Capture the cell that displays the provided text and extract its [x, y] central coordinate. 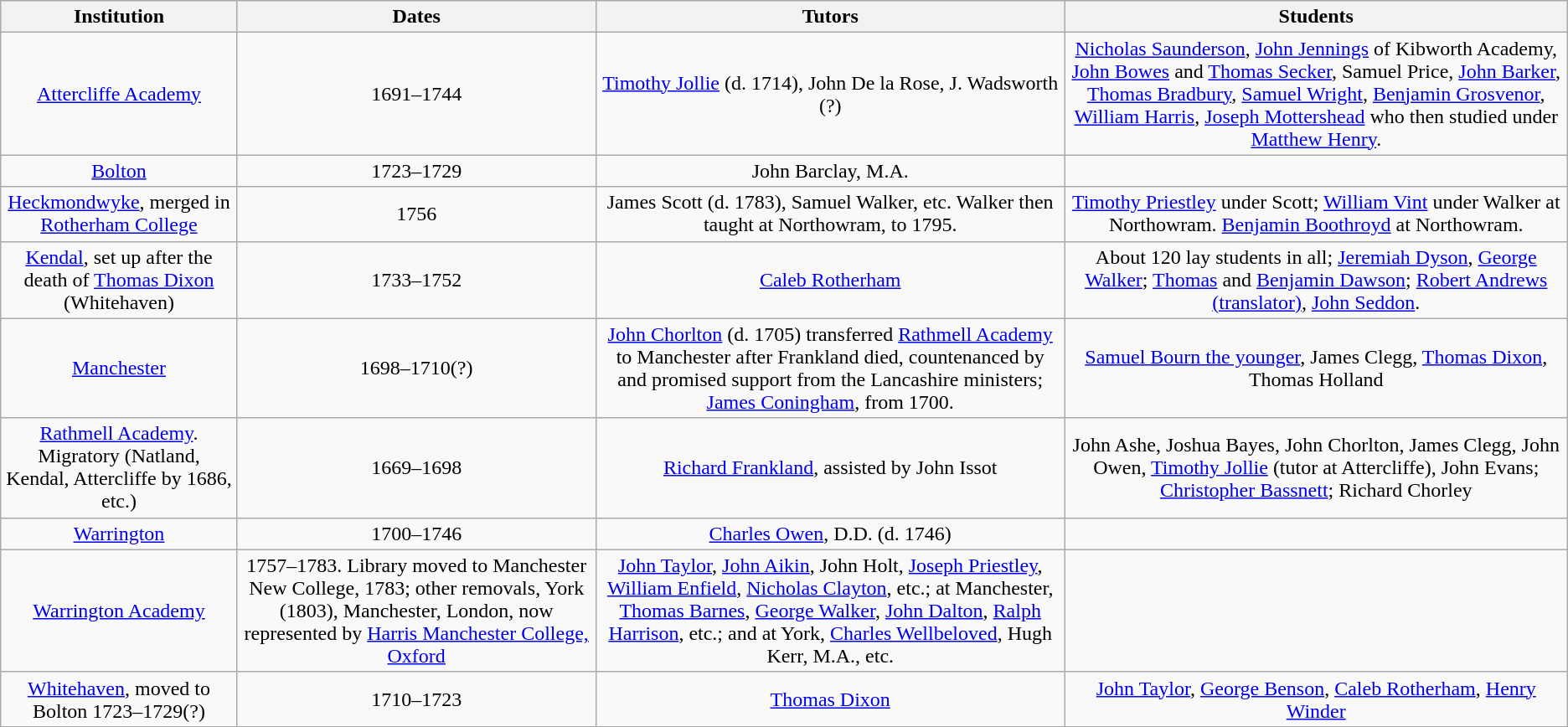
Whitehaven, moved to Bolton 1723–1729(?) [119, 699]
1710–1723 [416, 699]
Manchester [119, 369]
John Barclay, M.A. [830, 171]
Thomas Dixon [830, 699]
Timothy Jollie (d. 1714), John De la Rose, J. Wadsworth (?) [830, 94]
1733–1752 [416, 280]
1723–1729 [416, 171]
1669–1698 [416, 467]
Samuel Bourn the younger, James Clegg, Thomas Dixon, Thomas Holland [1316, 369]
1756 [416, 214]
Richard Frankland, assisted by John Issot [830, 467]
About 120 lay students in all; Jeremiah Dyson, George Walker; Thomas and Benjamin Dawson; Robert Andrews (translator), John Seddon. [1316, 280]
Timothy Priestley under Scott; William Vint under Walker at Northowram. Benjamin Boothroyd at Northowram. [1316, 214]
1691–1744 [416, 94]
Tutors [830, 17]
Charles Owen, D.D. (d. 1746) [830, 534]
Warrington [119, 534]
Dates [416, 17]
Attercliffe Academy [119, 94]
1698–1710(?) [416, 369]
Students [1316, 17]
Institution [119, 17]
Rathmell Academy. Migratory (Natland, Kendal, Attercliffe by 1686, etc.) [119, 467]
1700–1746 [416, 534]
James Scott (d. 1783), Samuel Walker, etc. Walker then taught at Northowram, to 1795. [830, 214]
John Taylor, George Benson, Caleb Rotherham, Henry Winder [1316, 699]
Heckmondwyke, merged in Rotherham College [119, 214]
Kendal, set up after the death of Thomas Dixon (Whitehaven) [119, 280]
Caleb Rotherham [830, 280]
Bolton [119, 171]
Warrington Academy [119, 611]
